Determine the [X, Y] coordinate at the center of the cell enclosing the given text.  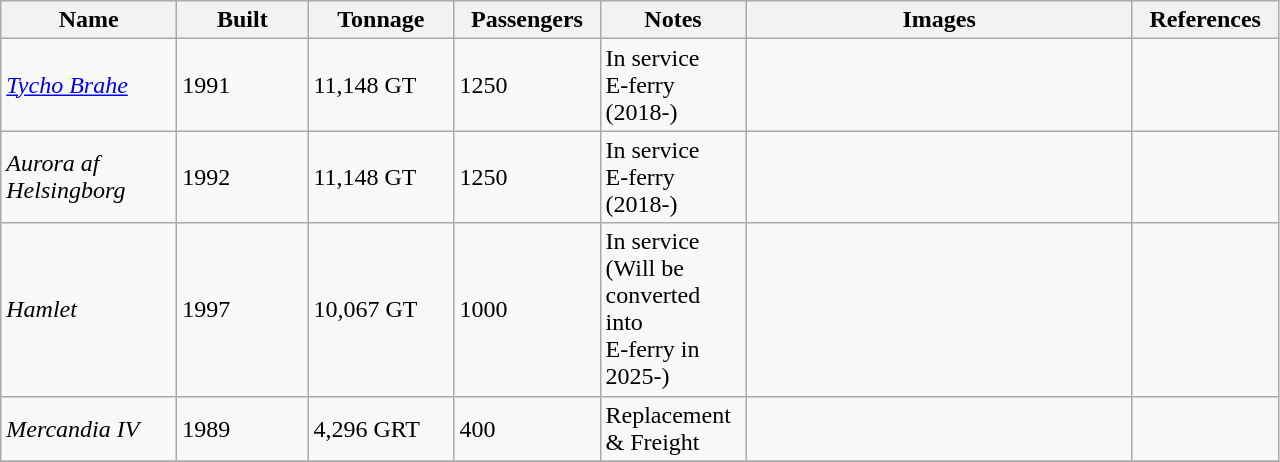
Name [89, 20]
In service (Will be converted intoE-ferry in 2025-) [673, 310]
1989 [242, 428]
1992 [242, 177]
Mercandia IV [89, 428]
4,296 GRT [381, 428]
Tycho Brahe [89, 85]
1000 [527, 310]
Hamlet [89, 310]
Notes [673, 20]
References [1205, 20]
Tonnage [381, 20]
Replacement & Freight [673, 428]
Images [939, 20]
Aurora af Helsingborg [89, 177]
Passengers [527, 20]
10,067 GT [381, 310]
400 [527, 428]
Built [242, 20]
1991 [242, 85]
1997 [242, 310]
